Output the [x, y] coordinate of the center of the cell containing the given text.  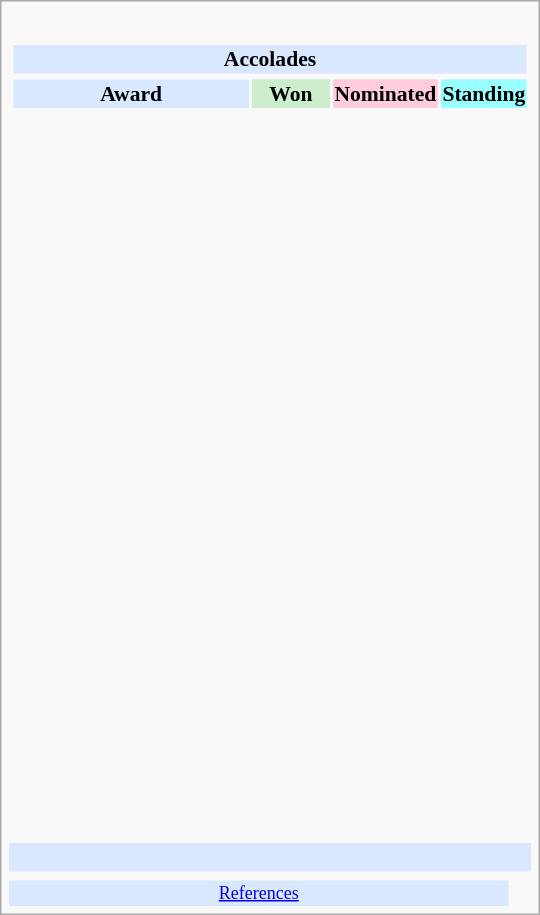
Award [131, 93]
Won [291, 93]
Nominated [386, 93]
References [259, 893]
Accolades Award Won Nominated Standing [270, 428]
Standing [484, 93]
Accolades [270, 59]
